For the text-containing cell, return its midpoint in (X, Y) coordinate format. 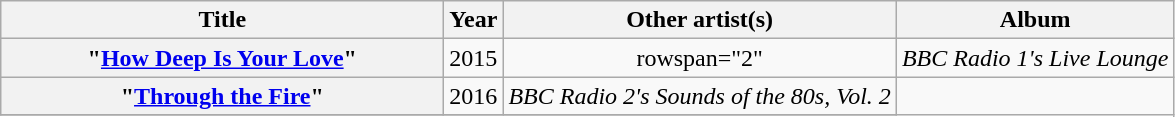
Album (1035, 20)
Year (474, 20)
BBC Radio 1's Live Lounge (1035, 58)
BBC Radio 2's Sounds of the 80s, Vol. 2 (700, 96)
Title (222, 20)
rowspan="2" (700, 58)
2016 (474, 96)
"How Deep Is Your Love" (222, 58)
"Through the Fire" (222, 96)
2015 (474, 58)
Other artist(s) (700, 20)
